Find where the given text appears and provide that cell's center as [X, Y] coordinate. 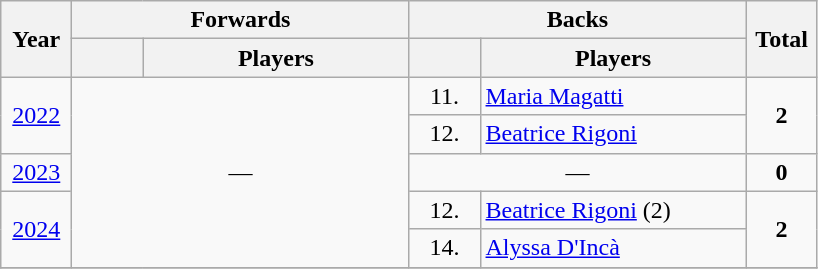
Alyssa D'Incà [613, 248]
Year [36, 39]
Maria Magatti [613, 96]
2023 [36, 172]
2024 [36, 229]
0 [782, 172]
2022 [36, 115]
11. [444, 96]
Backs [578, 20]
Beatrice Rigoni [613, 134]
14. [444, 248]
Total [782, 39]
Forwards [240, 20]
Beatrice Rigoni (2) [613, 210]
